Return the (x, y) coordinate for the center point of the cell that contains the specified text.  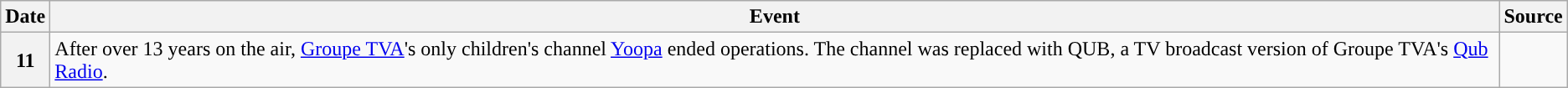
Source (1533, 17)
11 (25, 60)
Event (775, 17)
Date (25, 17)
